Find where the given text appears and provide that cell's center as [X, Y] coordinate. 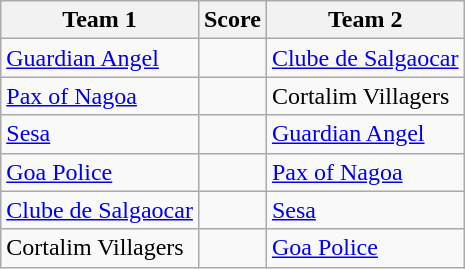
Team 1 [100, 20]
Team 2 [365, 20]
Score [232, 20]
